Return the [x, y] coordinate for the center point of the cell that contains the specified text.  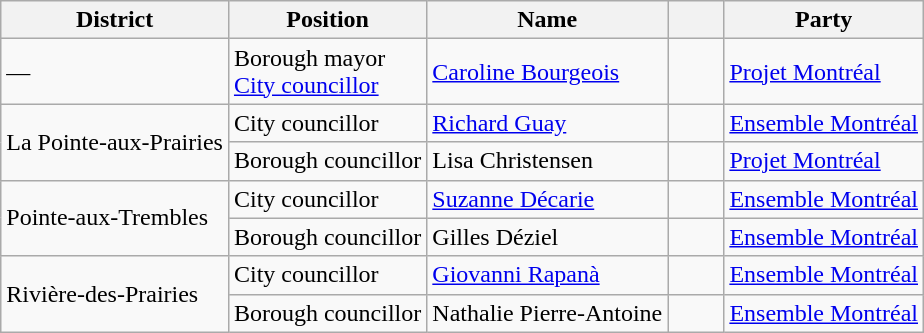
District [115, 20]
Borough mayorCity councillor [327, 72]
Party [824, 20]
Pointe-aux-Trembles [115, 218]
Richard Guay [548, 123]
Giovanni Rapanà [548, 275]
Suzanne Décarie [548, 199]
Caroline Bourgeois [548, 72]
— [115, 72]
Position [327, 20]
Rivière-des-Prairies [115, 294]
Lisa Christensen [548, 161]
La Pointe-aux-Prairies [115, 142]
Name [548, 20]
Gilles Déziel [548, 237]
Nathalie Pierre-Antoine [548, 313]
